Identify which cell holds the provided text, then report its (x, y) central coordinate. 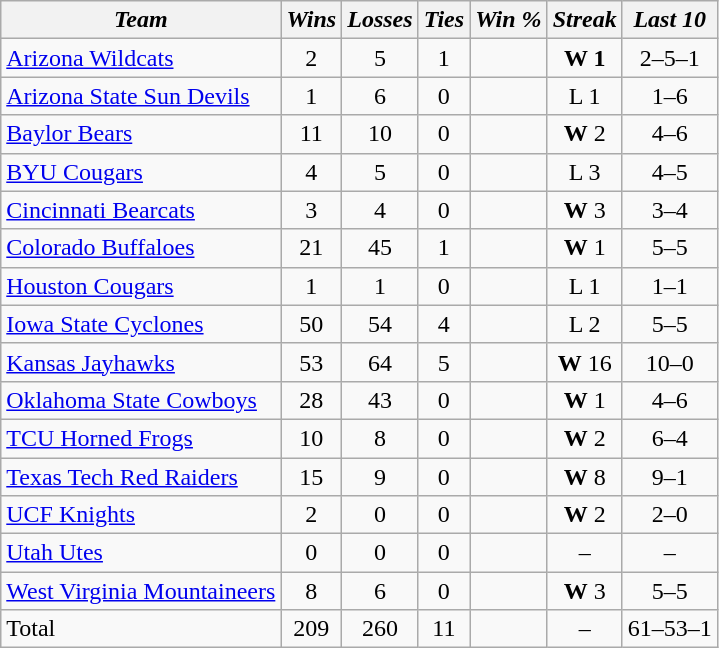
Streak (584, 20)
W 8 (584, 477)
28 (312, 400)
50 (312, 324)
L 3 (584, 172)
Texas Tech Red Raiders (141, 477)
4–5 (670, 172)
54 (380, 324)
1–6 (670, 96)
9 (380, 477)
43 (380, 400)
UCF Knights (141, 515)
260 (380, 629)
6–4 (670, 438)
3 (312, 210)
209 (312, 629)
10–0 (670, 362)
Baylor Bears (141, 134)
Ties (444, 20)
W 16 (584, 362)
15 (312, 477)
West Virginia Mountaineers (141, 591)
Total (141, 629)
TCU Horned Frogs (141, 438)
9–1 (670, 477)
Houston Cougars (141, 286)
64 (380, 362)
Win % (509, 20)
Kansas Jayhawks (141, 362)
Oklahoma State Cowboys (141, 400)
21 (312, 248)
Wins (312, 20)
Cincinnati Bearcats (141, 210)
Arizona State Sun Devils (141, 96)
Iowa State Cyclones (141, 324)
1–1 (670, 286)
Losses (380, 20)
Arizona Wildcats (141, 58)
2–0 (670, 515)
L 2 (584, 324)
45 (380, 248)
Utah Utes (141, 553)
BYU Cougars (141, 172)
Team (141, 20)
Colorado Buffaloes (141, 248)
3–4 (670, 210)
53 (312, 362)
61–53–1 (670, 629)
Last 10 (670, 20)
2–5–1 (670, 58)
